Detect which cell encompasses the target text, then output its [X, Y] center coordinate. 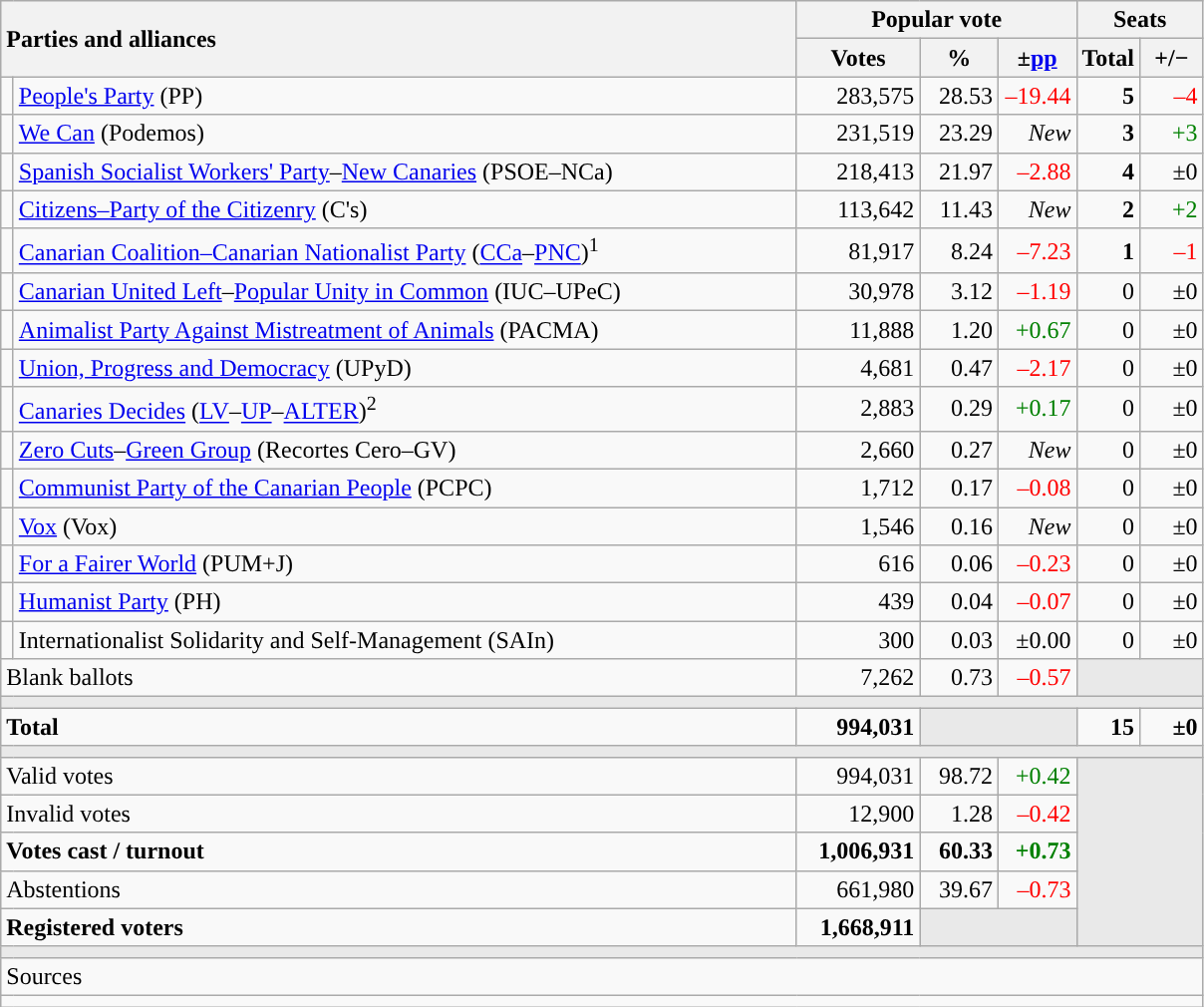
+2 [1172, 209]
4 [1108, 171]
–0.23 [1037, 564]
–19.44 [1037, 96]
±pp [1037, 58]
283,575 [858, 96]
30,978 [858, 292]
+/− [1172, 58]
5 [1108, 96]
12,900 [858, 814]
–2.17 [1037, 368]
21.97 [959, 171]
Canarian Coalition–Canarian Nationalist Party (CCa–PNC)1 [405, 251]
–1 [1172, 251]
+0.17 [1037, 409]
0.29 [959, 409]
+3 [1172, 134]
–0.07 [1037, 602]
2,883 [858, 409]
Parties and alliances [399, 39]
% [959, 58]
±0.00 [1037, 640]
23.29 [959, 134]
4,681 [858, 368]
1.20 [959, 330]
0.47 [959, 368]
Popular vote [937, 20]
11,888 [858, 330]
0.27 [959, 450]
1,712 [858, 488]
231,519 [858, 134]
1,546 [858, 526]
–1.19 [1037, 292]
0.16 [959, 526]
Votes [858, 58]
0.73 [959, 678]
Internationalist Solidarity and Self-Management (SAIn) [405, 640]
–0.73 [1037, 889]
0.04 [959, 602]
–4 [1172, 96]
–2.88 [1037, 171]
Vox (Vox) [405, 526]
Canaries Decides (LV–UP–ALTER)2 [405, 409]
661,980 [858, 889]
+0.67 [1037, 330]
7,262 [858, 678]
439 [858, 602]
+0.73 [1037, 851]
11.43 [959, 209]
Invalid votes [399, 814]
3 [1108, 134]
81,917 [858, 251]
Valid votes [399, 776]
Registered voters [399, 927]
Seats [1140, 20]
616 [858, 564]
Zero Cuts–Green Group (Recortes Cero–GV) [405, 450]
+0.42 [1037, 776]
Canarian United Left–Popular Unity in Common (IUC–UPeC) [405, 292]
Abstentions [399, 889]
8.24 [959, 251]
–0.57 [1037, 678]
For a Fairer World (PUM+J) [405, 564]
–0.42 [1037, 814]
Humanist Party (PH) [405, 602]
Union, Progress and Democracy (UPyD) [405, 368]
Citizens–Party of the Citizenry (C's) [405, 209]
113,642 [858, 209]
0.17 [959, 488]
218,413 [858, 171]
1,668,911 [858, 927]
2 [1108, 209]
–0.08 [1037, 488]
1 [1108, 251]
2,660 [858, 450]
0.03 [959, 640]
0.06 [959, 564]
1.28 [959, 814]
1,006,931 [858, 851]
We Can (Podemos) [405, 134]
28.53 [959, 96]
39.67 [959, 889]
Votes cast / turnout [399, 851]
98.72 [959, 776]
15 [1108, 727]
–7.23 [1037, 251]
3.12 [959, 292]
Communist Party of the Canarian People (PCPC) [405, 488]
60.33 [959, 851]
People's Party (PP) [405, 96]
Sources [602, 976]
Blank ballots [399, 678]
300 [858, 640]
Spanish Socialist Workers' Party–New Canaries (PSOE–NCa) [405, 171]
Animalist Party Against Mistreatment of Animals (PACMA) [405, 330]
